Search for the cell housing the specified text and yield its [X, Y] center coordinate. 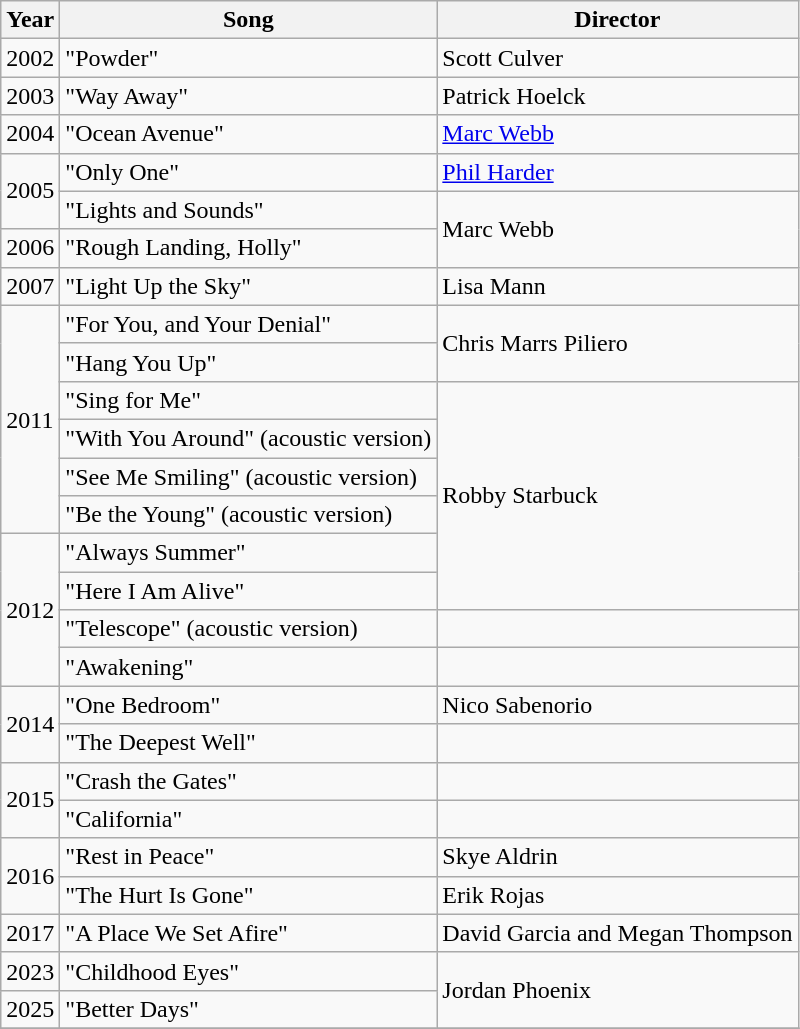
"Childhood Eyes" [248, 971]
"Powder" [248, 58]
2002 [30, 58]
"Awakening" [248, 667]
Song [248, 20]
2011 [30, 419]
2025 [30, 1009]
"Always Summer" [248, 553]
Lisa Mann [618, 286]
Robby Starbuck [618, 495]
2007 [30, 286]
David Garcia and Megan Thompson [618, 933]
"Sing for Me" [248, 400]
Director [618, 20]
"Be the Young" (acoustic version) [248, 515]
Patrick Hoelck [618, 96]
Erik Rojas [618, 895]
"See Me Smiling" (acoustic version) [248, 477]
2012 [30, 610]
"With You Around" (acoustic version) [248, 438]
"The Hurt Is Gone" [248, 895]
"A Place We Set Afire" [248, 933]
Phil Harder [618, 172]
"Only One" [248, 172]
2005 [30, 191]
2006 [30, 248]
Scott Culver [618, 58]
Jordan Phoenix [618, 990]
2015 [30, 800]
"Light Up the Sky" [248, 286]
Chris Marrs Piliero [618, 343]
"One Bedroom" [248, 705]
"Way Away" [248, 96]
Nico Sabenorio [618, 705]
"California" [248, 819]
2004 [30, 134]
2014 [30, 724]
Skye Aldrin [618, 857]
"Crash the Gates" [248, 781]
"Lights and Sounds" [248, 210]
"Ocean Avenue" [248, 134]
2017 [30, 933]
"For You, and Your Denial" [248, 324]
"Rough Landing, Holly" [248, 248]
2003 [30, 96]
"Rest in Peace" [248, 857]
"The Deepest Well" [248, 743]
"Telescope" (acoustic version) [248, 629]
"Here I Am Alive" [248, 591]
Year [30, 20]
"Hang You Up" [248, 362]
"Better Days" [248, 1009]
2016 [30, 876]
2023 [30, 971]
